Search for the cell housing the specified text and yield its [x, y] center coordinate. 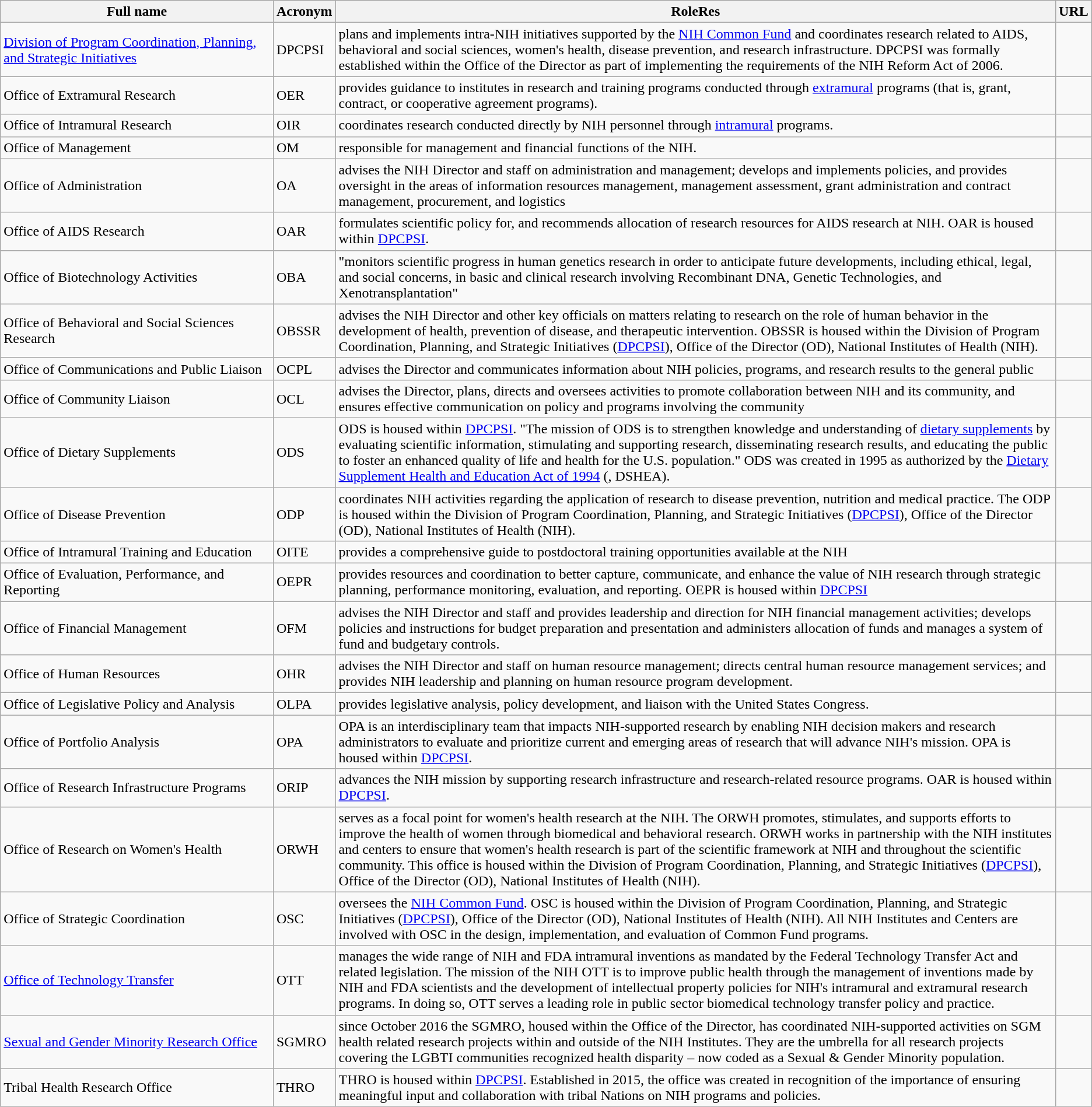
Office of Intramural Research [137, 125]
provides a comprehensive guide to postdoctoral training opportunities available at the NIH [695, 552]
Office of Disease Prevention [137, 514]
Tribal Health Research Office [137, 1087]
provides legislative analysis, policy development, and liaison with the United States Congress. [695, 704]
Office of Communications and Public Liaison [137, 369]
ORWH [304, 849]
ORIP [304, 787]
Office of Portfolio Analysis [137, 742]
OAR [304, 231]
OLPA [304, 704]
Acronym [304, 12]
Office of Biotechnology Activities [137, 277]
Office of Research Infrastructure Programs [137, 787]
Office of Dietary Supplements [137, 453]
Office of Evaluation, Performance, and Reporting [137, 582]
THRO [304, 1087]
OER [304, 96]
OBSSR [304, 331]
OHR [304, 674]
Office of Community Liaison [137, 399]
Office of Human Resources [137, 674]
coordinates research conducted directly by NIH personnel through intramural programs. [695, 125]
DPCPSI [304, 50]
Office of Research on Women's Health [137, 849]
Full name [137, 12]
advances the NIH mission by supporting research infrastructure and research-related resource programs. OAR is housed within DPCPSI. [695, 787]
OEPR [304, 582]
Office of Extramural Research [137, 96]
OIR [304, 125]
OCPL [304, 369]
Office of Strategic Coordination [137, 919]
Office of Management [137, 148]
Office of Administration [137, 185]
ODP [304, 514]
OA [304, 185]
OSC [304, 919]
formulates scientific policy for, and recommends allocation of research resources for AIDS research at NIH. OAR is housed within DPCPSI. [695, 231]
OCL [304, 399]
Office of Technology Transfer [137, 980]
RoleRes [695, 12]
URL [1074, 12]
OITE [304, 552]
OFM [304, 628]
Office of AIDS Research [137, 231]
OBA [304, 277]
ODS [304, 453]
responsible for management and financial functions of the NIH. [695, 148]
Division of Program Coordination, Planning, and Strategic Initiatives [137, 50]
Sexual and Gender Minority Research Office [137, 1042]
SGMRO [304, 1042]
OM [304, 148]
OPA [304, 742]
Office of Financial Management [137, 628]
Office of Behavioral and Social Sciences Research [137, 331]
OTT [304, 980]
Office of Legislative Policy and Analysis [137, 704]
advises the Director and communicates information about NIH policies, programs, and research results to the general public [695, 369]
Office of Intramural Training and Education [137, 552]
